Scan for the cell matching the given text and deliver its [x, y] coordinate at center. 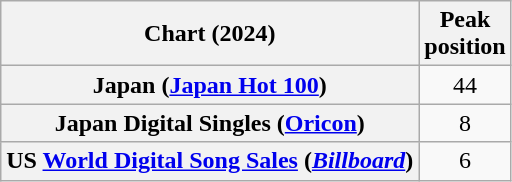
Japan Digital Singles (Oricon) [210, 123]
44 [465, 85]
6 [465, 161]
Chart (2024) [210, 34]
US World Digital Song Sales (Billboard) [210, 161]
8 [465, 123]
Peakposition [465, 34]
Japan (Japan Hot 100) [210, 85]
